Locate the cell with the specified text and output its [X, Y] center coordinate. 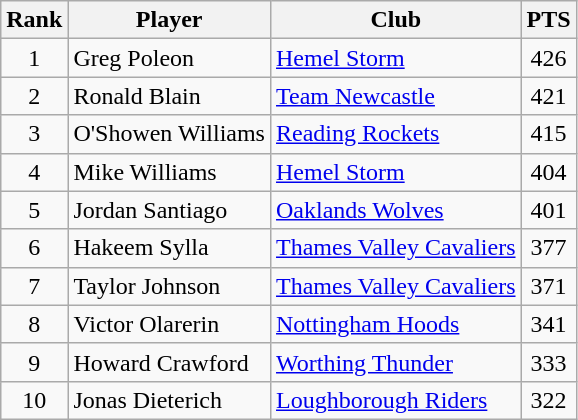
10 [34, 400]
341 [548, 324]
415 [548, 134]
Nottingham Hoods [396, 324]
Oaklands Wolves [396, 210]
Club [396, 20]
Reading Rockets [396, 134]
Rank [34, 20]
5 [34, 210]
O'Showen Williams [170, 134]
9 [34, 362]
Player [170, 20]
6 [34, 248]
Taylor Johnson [170, 286]
421 [548, 96]
Ronald Blain [170, 96]
Jonas Dieterich [170, 400]
322 [548, 400]
7 [34, 286]
4 [34, 172]
371 [548, 286]
Worthing Thunder [396, 362]
377 [548, 248]
426 [548, 58]
Team Newcastle [396, 96]
Mike Williams [170, 172]
333 [548, 362]
Loughborough Riders [396, 400]
8 [34, 324]
2 [34, 96]
Hakeem Sylla [170, 248]
3 [34, 134]
401 [548, 210]
1 [34, 58]
404 [548, 172]
Jordan Santiago [170, 210]
PTS [548, 20]
Greg Poleon [170, 58]
Victor Olarerin [170, 324]
Howard Crawford [170, 362]
